For the text-containing cell, return its midpoint in [X, Y] coordinate format. 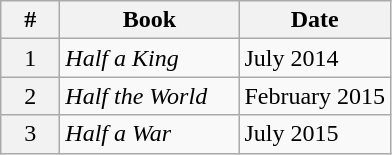
2 [30, 96]
3 [30, 134]
Half the World [150, 96]
Date [315, 20]
Book [150, 20]
July 2014 [315, 58]
1 [30, 58]
# [30, 20]
Half a King [150, 58]
July 2015 [315, 134]
February 2015 [315, 96]
Half a War [150, 134]
